For the text-containing cell, return its midpoint in [X, Y] coordinate format. 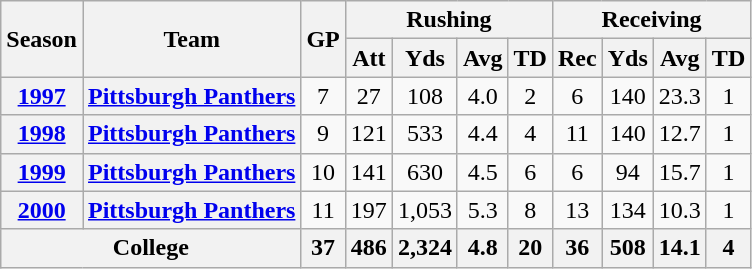
1997 [42, 96]
36 [577, 248]
Season [42, 39]
7 [323, 96]
Receiving [651, 20]
GP [323, 39]
4.5 [482, 172]
37 [323, 248]
4.8 [482, 248]
9 [323, 134]
108 [424, 96]
10 [323, 172]
141 [368, 172]
14.1 [680, 248]
20 [530, 248]
1999 [42, 172]
5.3 [482, 210]
486 [368, 248]
8 [530, 210]
121 [368, 134]
10.3 [680, 210]
2000 [42, 210]
134 [628, 210]
2,324 [424, 248]
College [151, 248]
4.0 [482, 96]
27 [368, 96]
12.7 [680, 134]
1,053 [424, 210]
533 [424, 134]
Team [191, 39]
630 [424, 172]
4.4 [482, 134]
508 [628, 248]
1998 [42, 134]
Att [368, 58]
15.7 [680, 172]
94 [628, 172]
23.3 [680, 96]
13 [577, 210]
Rushing [448, 20]
197 [368, 210]
Rec [577, 58]
2 [530, 96]
